Return (x, y) of the center of cell containing provided text 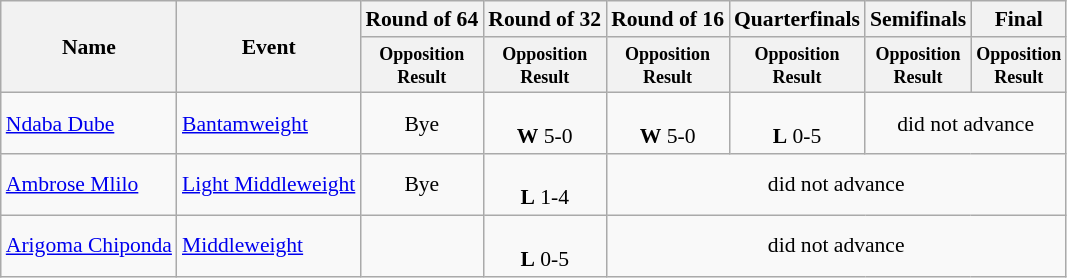
Arigoma Chiponda (89, 246)
Bantamweight (268, 124)
Quarterfinals (797, 19)
Final (1018, 19)
Name (89, 47)
Semifinals (918, 19)
Ndaba Dube (89, 124)
Light Middleweight (268, 184)
Round of 32 (544, 19)
L 1-4 (544, 184)
Middleweight (268, 246)
Event (268, 47)
Round of 16 (668, 19)
Ambrose Mlilo (89, 184)
Round of 64 (422, 19)
